Extract the (X, Y) coordinate from the center of the cell holding the provided text.  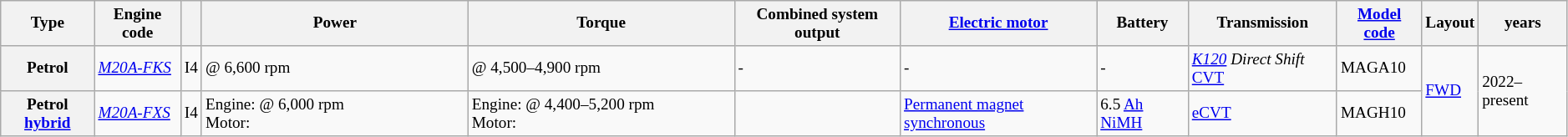
K120 Direct Shift CVT (1262, 68)
Engine: @ 4,400–5,200 rpmMotor: (601, 114)
Type (48, 23)
years (1523, 23)
M20A-FKS (137, 68)
M20A-FXS (137, 114)
Petrol hybrid (48, 114)
Petrol (48, 68)
@ 6,600 rpm (334, 68)
6.5 Ah NiMH (1143, 114)
FWD (1450, 91)
MAGA10 (1378, 68)
MAGH10 (1378, 114)
Permanent magnet synchronous (997, 114)
Engine code (137, 23)
2022–present (1523, 91)
Electric motor (997, 23)
Battery (1143, 23)
Combined system output (817, 23)
Torque (601, 23)
Engine: @ 6,000 rpmMotor: (334, 114)
Model code (1378, 23)
Transmission (1262, 23)
Power (334, 23)
eCVT (1262, 114)
@ 4,500–4,900 rpm (601, 68)
Layout (1450, 23)
